Determine the (X, Y) coordinate at the center of the cell enclosing the given text.  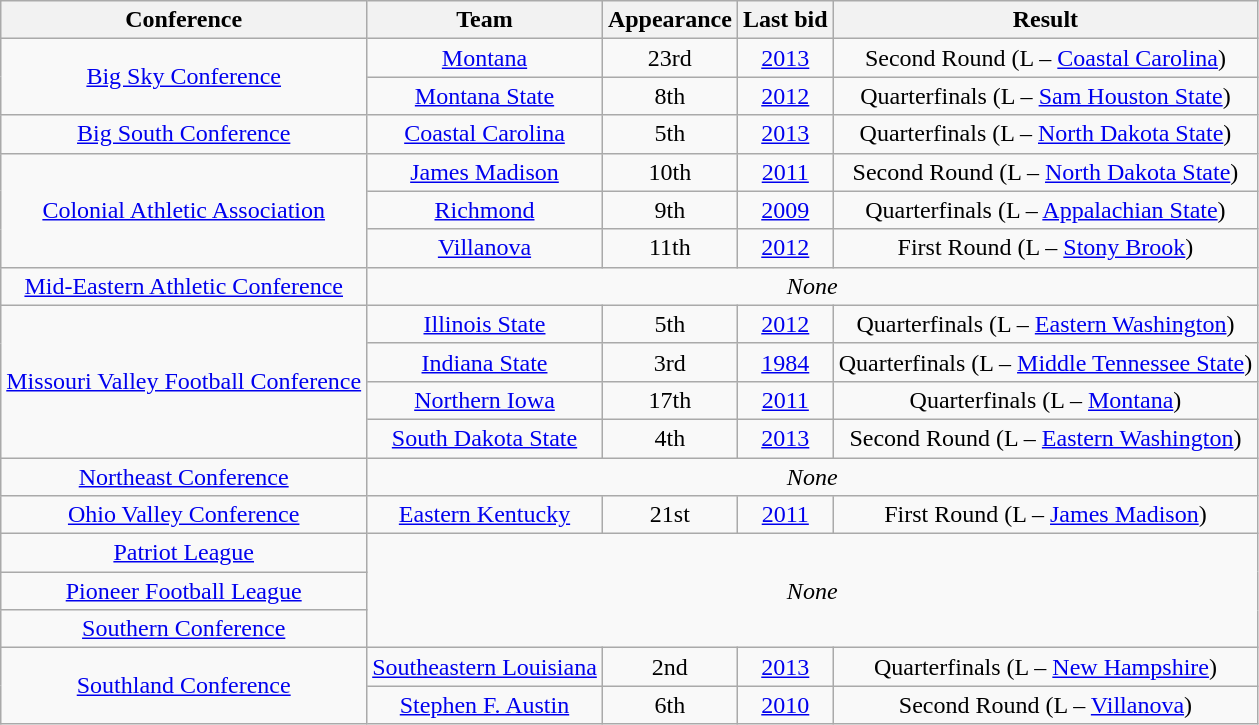
First Round (L – James Madison) (1046, 515)
8th (670, 96)
First Round (L – Stony Brook) (1046, 248)
Northeast Conference (184, 477)
Quarterfinals (L – Sam Houston State) (1046, 96)
Patriot League (184, 553)
Appearance (670, 20)
Ohio Valley Conference (184, 515)
9th (670, 210)
3rd (670, 362)
Pioneer Football League (184, 591)
Southeastern Louisiana (485, 667)
Conference (184, 20)
23rd (670, 58)
10th (670, 172)
Eastern Kentucky (485, 515)
Quarterfinals (L – New Hampshire) (1046, 667)
11th (670, 248)
South Dakota State (485, 438)
2nd (670, 667)
4th (670, 438)
Missouri Valley Football Conference (184, 381)
21st (670, 515)
1984 (785, 362)
Villanova (485, 248)
Big South Conference (184, 134)
17th (670, 400)
Result (1046, 20)
James Madison (485, 172)
Colonial Athletic Association (184, 210)
Coastal Carolina (485, 134)
Montana State (485, 96)
Mid-Eastern Athletic Conference (184, 286)
Last bid (785, 20)
2009 (785, 210)
Big Sky Conference (184, 77)
Southern Conference (184, 629)
Second Round (L – Villanova) (1046, 705)
Second Round (L – Eastern Washington) (1046, 438)
Second Round (L – Coastal Carolina) (1046, 58)
Northern Iowa (485, 400)
Quarterfinals (L – Eastern Washington) (1046, 324)
Southland Conference (184, 686)
Quarterfinals (L – North Dakota State) (1046, 134)
Illinois State (485, 324)
Team (485, 20)
Montana (485, 58)
Quarterfinals (L – Middle Tennessee State) (1046, 362)
Indiana State (485, 362)
6th (670, 705)
Second Round (L – North Dakota State) (1046, 172)
Quarterfinals (L – Montana) (1046, 400)
Richmond (485, 210)
Stephen F. Austin (485, 705)
Quarterfinals (L – Appalachian State) (1046, 210)
2010 (785, 705)
